Locate the cell with the specified text and output its (x, y) center coordinate. 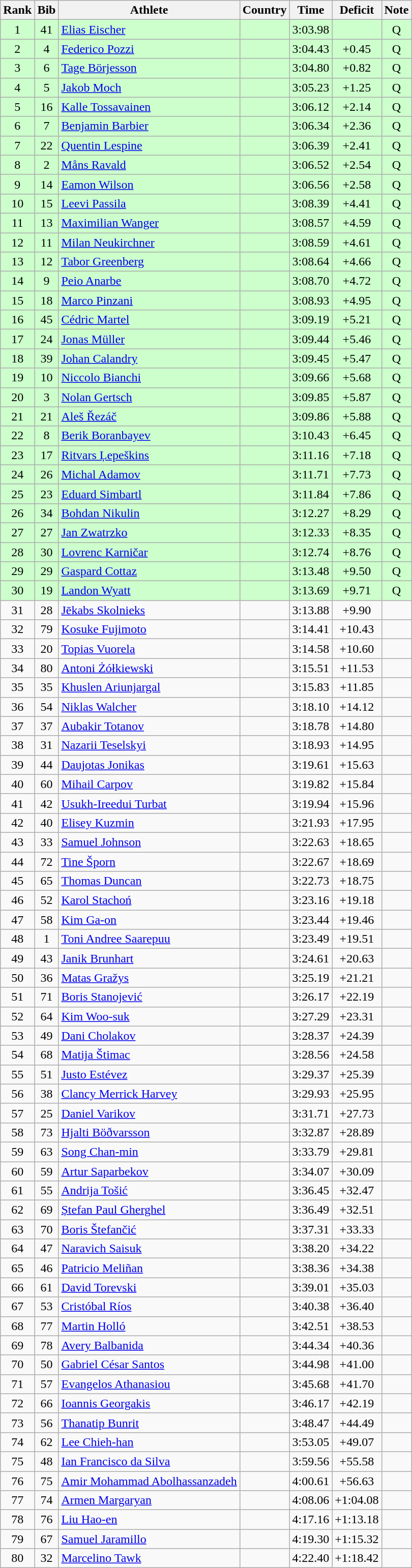
+4.61 (357, 243)
Athlete (149, 10)
Tine Šporn (149, 862)
3:12.27 (311, 513)
+15.84 (357, 784)
3:38.36 (311, 1268)
3:06.56 (311, 184)
Boris Štefančić (149, 1229)
Thomas Duncan (149, 881)
+41.00 (357, 1365)
3:08.57 (311, 223)
3:19.61 (311, 765)
Leevi Passila (149, 203)
+24.39 (357, 1036)
3:18.10 (311, 707)
3:59.56 (311, 1461)
Elisey Kuzmin (149, 823)
Nolan Gertsch (149, 397)
Karol Stachoń (149, 900)
+9.50 (357, 571)
+28.89 (357, 1132)
+18.69 (357, 862)
+55.58 (357, 1461)
3:36.45 (311, 1191)
Landon Wyatt (149, 591)
+1.25 (357, 87)
3:21.93 (311, 823)
Elias Eischer (149, 29)
+19.46 (357, 920)
Country (264, 10)
+18.65 (357, 842)
+32.47 (357, 1191)
Gaspard Cottaz (149, 571)
+36.40 (357, 1307)
+7.18 (357, 455)
+1:18.42 (357, 1558)
Peio Anarbe (149, 281)
Samuel Johnson (149, 842)
+2.41 (357, 145)
+5.68 (357, 378)
3:39.01 (311, 1287)
Boris Stanojević (149, 997)
3:04.80 (311, 68)
3:23.49 (311, 939)
+1:13.18 (357, 1520)
3:23.16 (311, 900)
3:11.16 (311, 455)
3:23.44 (311, 920)
Clancy Merrick Harvey (149, 1094)
Liu Hao-en (149, 1520)
+32.51 (357, 1210)
3:09.45 (311, 358)
Berik Boranbayev (149, 436)
+19.18 (357, 900)
3:15.83 (311, 687)
+8.76 (357, 552)
+15.96 (357, 803)
3:33.79 (311, 1152)
Khuslen Ariunjargal (149, 687)
3:06.39 (311, 145)
3:37.31 (311, 1229)
+5.47 (357, 358)
Deficit (357, 10)
3:29.37 (311, 1074)
Niccolo Bianchi (149, 378)
+23.31 (357, 1016)
Mihail Carpov (149, 784)
3:11.84 (311, 494)
3:08.39 (311, 203)
Matija Štimac (149, 1055)
+2.14 (357, 107)
Janik Brunhart (149, 958)
3:22.67 (311, 862)
3:06.12 (311, 107)
Naravich Saisuk (149, 1249)
Samuel Jaramillo (149, 1539)
Daniel Varikov (149, 1113)
3:36.49 (311, 1210)
+1:15.32 (357, 1539)
Lee Chieh-han (149, 1442)
+25.95 (357, 1094)
Justo Estévez (149, 1074)
3:34.07 (311, 1171)
3:09.66 (311, 378)
3:08.70 (311, 281)
Måns Ravald (149, 165)
3:08.93 (311, 300)
3:13.88 (311, 610)
Rank (17, 10)
+5.46 (357, 339)
+5.88 (357, 416)
3:09.19 (311, 320)
3:06.34 (311, 126)
3:44.34 (311, 1345)
+49.07 (357, 1442)
3:15.51 (311, 668)
+18.75 (357, 881)
Kim Woo-suk (149, 1016)
+4.95 (357, 300)
3:27.29 (311, 1016)
Kim Ga-on (149, 920)
3:10.43 (311, 436)
3:48.47 (311, 1423)
Dani Cholakov (149, 1036)
3:05.23 (311, 87)
Eduard Simbartl (149, 494)
4:19.30 (311, 1539)
3:08.64 (311, 262)
+44.49 (357, 1423)
+27.73 (357, 1113)
3:18.78 (311, 726)
3:18.93 (311, 745)
3:26.17 (311, 997)
+24.58 (357, 1055)
Aubakir Totanov (149, 726)
Note (397, 10)
3:38.20 (311, 1249)
3:13.48 (311, 571)
3:12.33 (311, 532)
Benjamin Barbier (149, 126)
Toni Andree Saarepuu (149, 939)
Jonas Müller (149, 339)
Federico Pozzi (149, 49)
3:14.58 (311, 649)
+8.35 (357, 532)
3:28.37 (311, 1036)
Gabriel César Santos (149, 1365)
Kosuke Fujimoto (149, 629)
+20.63 (357, 958)
+4.66 (357, 262)
+56.63 (357, 1481)
3:03.98 (311, 29)
+7.86 (357, 494)
3:12.74 (311, 552)
+4.41 (357, 203)
Tage Börjesson (149, 68)
3:25.19 (311, 978)
Armen Margaryan (149, 1500)
Avery Balbanida (149, 1345)
+0.82 (357, 68)
3:22.63 (311, 842)
Milan Neukirchner (149, 243)
3:09.44 (311, 339)
Jan Zwatrzko (149, 532)
3:29.93 (311, 1094)
Bib (47, 10)
+0.45 (357, 49)
3:09.86 (311, 416)
3:22.73 (311, 881)
+1:04.08 (357, 1500)
3:45.68 (311, 1384)
3:11.71 (311, 474)
4:00.61 (311, 1481)
+9.90 (357, 610)
Lovrenc Karničar (149, 552)
3:40.38 (311, 1307)
+25.39 (357, 1074)
+11.85 (357, 687)
Topias Vuorela (149, 649)
+41.70 (357, 1384)
+4.59 (357, 223)
Andrija Tošić (149, 1191)
Hjalti Böðvarsson (149, 1132)
Cristóbal Ríos (149, 1307)
Matas Gražys (149, 978)
+33.33 (357, 1229)
3:19.82 (311, 784)
Martin Holló (149, 1326)
Marco Pinzani (149, 300)
Amir Mohammad Abolhassanzadeh (149, 1481)
+7.73 (357, 474)
4:17.16 (311, 1520)
+42.19 (357, 1403)
+14.95 (357, 745)
+35.03 (357, 1287)
3:46.17 (311, 1403)
+10.60 (357, 649)
David Torevski (149, 1287)
Antoni Żółkiewski (149, 668)
3:04.43 (311, 49)
Ian Francisco da Silva (149, 1461)
Tabor Greenberg (149, 262)
Thanatip Bunrit (149, 1423)
+34.22 (357, 1249)
4:22.40 (311, 1558)
+9.71 (357, 591)
Time (311, 10)
+29.81 (357, 1152)
Niklas Walcher (149, 707)
3:14.41 (311, 629)
3:19.94 (311, 803)
Jēkabs Skolnieks (149, 610)
Patricio Meliñan (149, 1268)
+15.63 (357, 765)
Nazarii Teselskyi (149, 745)
Michal Adamov (149, 474)
+2.54 (357, 165)
4:08.06 (311, 1500)
+22.19 (357, 997)
+14.80 (357, 726)
Johan Calandry (149, 358)
+6.45 (357, 436)
+38.53 (357, 1326)
Aleš Řezáč (149, 416)
3:44.98 (311, 1365)
+5.87 (357, 397)
Ioannis Georgakis (149, 1403)
Cédric Martel (149, 320)
3:24.61 (311, 958)
+2.58 (357, 184)
+40.36 (357, 1345)
Daujotas Jonikas (149, 765)
Bohdan Nikulin (149, 513)
3:06.52 (311, 165)
Song Chan-min (149, 1152)
Evangelos Athanasiou (149, 1384)
3:28.56 (311, 1055)
Quentin Lespine (149, 145)
+21.21 (357, 978)
Jakob Moch (149, 87)
Eamon Wilson (149, 184)
+2.36 (357, 126)
+30.09 (357, 1171)
+19.51 (357, 939)
3:42.51 (311, 1326)
3:53.05 (311, 1442)
+34.38 (357, 1268)
3:32.87 (311, 1132)
3:31.71 (311, 1113)
+8.29 (357, 513)
Marcelino Tawk (149, 1558)
Maximilian Wanger (149, 223)
3:09.85 (311, 397)
Kalle Tossavainen (149, 107)
3:08.59 (311, 243)
Ștefan Paul Gherghel (149, 1210)
Ritvars Ļepeškins (149, 455)
+4.72 (357, 281)
+10.43 (357, 629)
Artur Saparbekov (149, 1171)
+5.21 (357, 320)
3:13.69 (311, 591)
Usukh-Ireedui Turbat (149, 803)
+11.53 (357, 668)
+14.12 (357, 707)
+17.95 (357, 823)
